Determine the [x, y] coordinate at the center of the cell enclosing the given text.  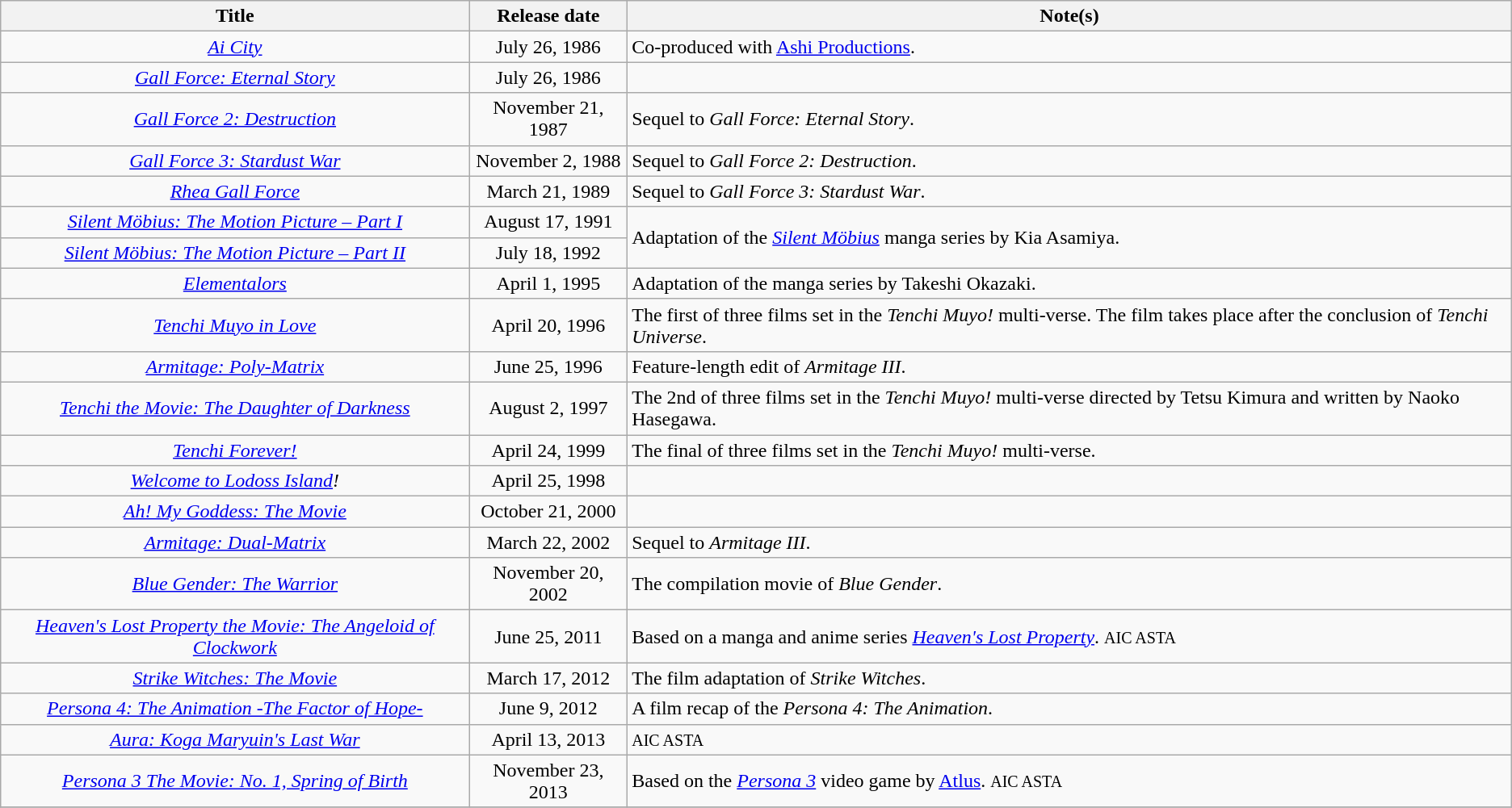
Note(s) [1069, 16]
April 13, 2013 [548, 739]
A film recap of the Persona 4: The Animation. [1069, 709]
Aura: Koga Maryuin's Last War [235, 739]
Co-produced with Ashi Productions. [1069, 47]
April 20, 1996 [548, 324]
Tenchi Muyo in Love [235, 324]
Silent Möbius: The Motion Picture – Part I [235, 222]
Rhea Gall Force [235, 191]
The 2nd of three films set in the Tenchi Muyo! multi-verse directed by Tetsu Kimura and written by Naoko Hasegawa. [1069, 408]
November 20, 2002 [548, 584]
AIC ASTA [1069, 739]
The film adaptation of Strike Witches. [1069, 678]
Feature-length edit of Armitage III. [1069, 366]
Release date [548, 16]
Armitage: Poly-Matrix [235, 366]
Gall Force: Eternal Story [235, 77]
Adaptation of the Silent Möbius manga series by Kia Asamiya. [1069, 237]
April 24, 1999 [548, 450]
March 21, 1989 [548, 191]
Heaven's Lost Property the Movie: The Angeloid of Clockwork [235, 636]
The compilation movie of Blue Gender. [1069, 584]
Sequel to Gall Force 3: Stardust War. [1069, 191]
Persona 3 The Movie: No. 1, Spring of Birth [235, 781]
The final of three films set in the Tenchi Muyo! multi-verse. [1069, 450]
April 25, 1998 [548, 481]
July 18, 1992 [548, 253]
June 9, 2012 [548, 709]
June 25, 2011 [548, 636]
August 17, 1991 [548, 222]
Ai City [235, 47]
November 2, 1988 [548, 161]
Title [235, 16]
Silent Möbius: The Motion Picture – Part II [235, 253]
Blue Gender: The Warrior [235, 584]
The first of three films set in the Tenchi Muyo! multi-verse. The film takes place after the conclusion of Tenchi Universe. [1069, 324]
Welcome to Lodoss Island! [235, 481]
Elementalors [235, 283]
Based on the Persona 3 video game by Atlus. AIC ASTA [1069, 781]
Tenchi Forever! [235, 450]
Sequel to Gall Force 2: Destruction. [1069, 161]
Sequel to Armitage III. [1069, 542]
Tenchi the Movie: The Daughter of Darkness [235, 408]
March 17, 2012 [548, 678]
November 21, 1987 [548, 119]
Strike Witches: The Movie [235, 678]
Gall Force 2: Destruction [235, 119]
November 23, 2013 [548, 781]
Based on a manga and anime series Heaven's Lost Property. AIC ASTA [1069, 636]
August 2, 1997 [548, 408]
Persona 4: The Animation -The Factor of Hope- [235, 709]
Ah! My Goddess: The Movie [235, 512]
October 21, 2000 [548, 512]
Sequel to Gall Force: Eternal Story. [1069, 119]
Gall Force 3: Stardust War [235, 161]
March 22, 2002 [548, 542]
April 1, 1995 [548, 283]
Armitage: Dual-Matrix [235, 542]
Adaptation of the manga series by Takeshi Okazaki. [1069, 283]
June 25, 1996 [548, 366]
